From the cell containing the given text, extract its center point as (X, Y) coordinate. 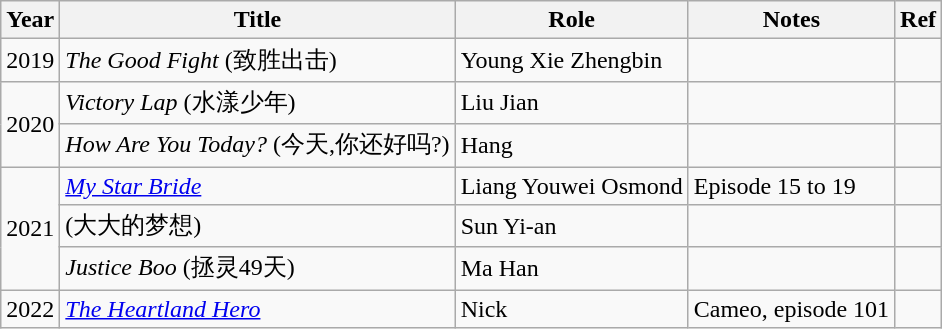
Justice Boo (拯灵49天) (258, 268)
Cameo, episode 101 (791, 309)
Liang Youwei Osmond (572, 185)
Victory Lap (水漾少年) (258, 102)
My Star Bride (258, 185)
The Heartland Hero (258, 309)
Nick (572, 309)
Liu Jian (572, 102)
Young Xie Zhengbin (572, 60)
2019 (30, 60)
2022 (30, 309)
Title (258, 20)
2021 (30, 228)
Ref (918, 20)
(大大的梦想) (258, 226)
Year (30, 20)
Hang (572, 146)
2020 (30, 124)
Ma Han (572, 268)
The Good Fight (致胜出击) (258, 60)
Sun Yi-an (572, 226)
How Are You Today? (今天,你还好吗?) (258, 146)
Episode 15 to 19 (791, 185)
Notes (791, 20)
Role (572, 20)
